Return [x, y] of the center of cell containing provided text 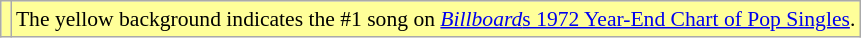
The yellow background indicates the #1 song on Billboards 1972 Year-End Chart of Pop Singles. [436, 19]
